Scan for the cell matching the given text and deliver its (X, Y) coordinate at center. 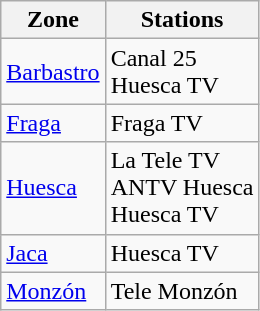
La Tele TVANTV HuescaHuesca TV (182, 188)
Jaca (53, 253)
Huesca (53, 188)
Huesca TV (182, 253)
Tele Monzón (182, 291)
Barbastro (53, 72)
Fraga (53, 123)
Canal 25Huesca TV (182, 72)
Fraga TV (182, 123)
Monzón (53, 291)
Zone (53, 20)
Stations (182, 20)
